Capture the cell that displays the provided text and extract its (X, Y) central coordinate. 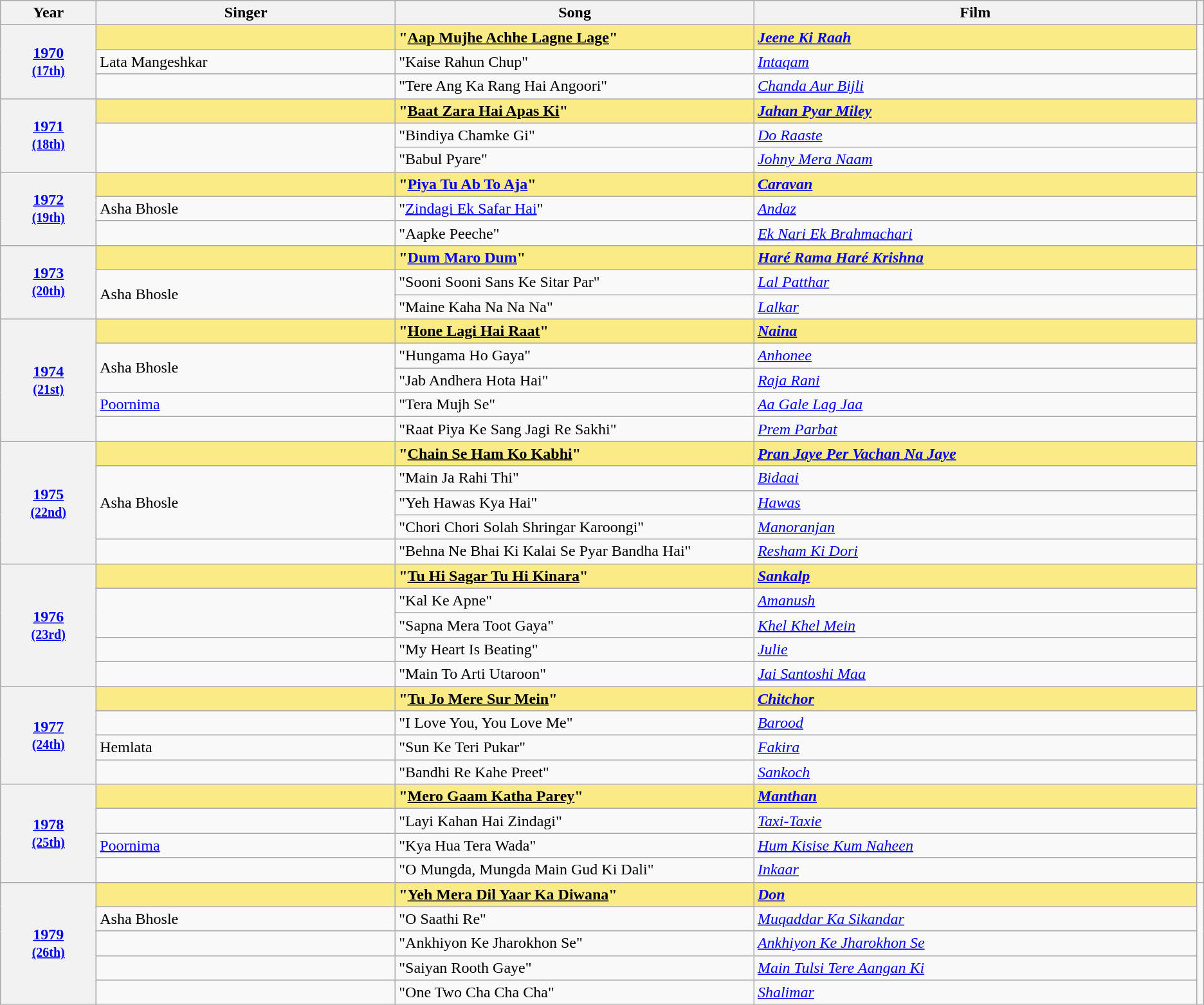
"Baat Zara Hai Apas Ki" (575, 111)
"Hone Lagi Hai Raat" (575, 331)
Naina (975, 331)
Julie (975, 649)
"Main To Arti Utaroon" (575, 674)
"Zindagi Ek Safar Hai" (575, 208)
Year (49, 13)
"Piya Tu Ab To Aja" (575, 184)
Sankalp (975, 576)
"Dum Maro Dum" (575, 257)
Johny Mera Naam (975, 160)
"Bandhi Re Kahe Preet" (575, 772)
"Behna Ne Bhai Ki Kalai Se Pyar Bandha Hai" (575, 551)
1971(18th) (49, 135)
Main Tulsi Tere Aangan Ki (975, 968)
"Mero Gaam Katha Parey" (575, 797)
"Kal Ke Apne" (575, 600)
1973(20th) (49, 282)
"Chori Chori Solah Shringar Karoongi" (575, 527)
1977(24th) (49, 735)
Chanda Aur Bijli (975, 86)
"Saiyan Rooth Gaye" (575, 968)
Hawas (975, 502)
Caravan (975, 184)
Resham Ki Dori (975, 551)
Chitchor (975, 698)
Lal Patthar (975, 282)
Fakira (975, 748)
Hemlata (246, 748)
Song (575, 13)
"Babul Pyare" (575, 160)
Lalkar (975, 307)
"Bindiya Chamke Gi" (575, 135)
Shalimar (975, 992)
Prem Parbat (975, 429)
Singer (246, 13)
"Jab Andhera Hota Hai" (575, 380)
Intaqam (975, 62)
Taxi-Taxie (975, 821)
Aa Gale Lag Jaa (975, 405)
Pran Jaye Per Vachan Na Jaye (975, 454)
Raja Rani (975, 380)
1978(25th) (49, 833)
Jai Santoshi Maa (975, 674)
"My Heart Is Beating" (575, 649)
Amanush (975, 600)
"Layi Kahan Hai Zindagi" (575, 821)
"Aap Mujhe Achhe Lagne Lage" (575, 37)
Do Raaste (975, 135)
"Chain Se Ham Ko Kabhi" (575, 454)
"O Saathi Re" (575, 919)
"Yeh Hawas Kya Hai" (575, 502)
1970(17th) (49, 62)
Muqaddar Ka Sikandar (975, 919)
"Main Ja Rahi Thi" (575, 478)
Jeene Ki Raah (975, 37)
"I Love You, You Love Me" (575, 723)
"Tu Hi Sagar Tu Hi Kinara" (575, 576)
Anhonee (975, 356)
Khel Khel Mein (975, 625)
1976(23rd) (49, 625)
Manoranjan (975, 527)
"One Two Cha Cha Cha" (575, 992)
Barood (975, 723)
"Tera Mujh Se" (575, 405)
Lata Mangeshkar (246, 62)
Manthan (975, 797)
"Hungama Ho Gaya" (575, 356)
1975(22nd) (49, 502)
1979(26th) (49, 943)
Haré Rama Haré Krishna (975, 257)
"Tu Jo Mere Sur Mein" (575, 698)
Ankhiyon Ke Jharokhon Se (975, 943)
"Tere Ang Ka Rang Hai Angoori" (575, 86)
Jahan Pyar Miley (975, 111)
"Yeh Mera Dil Yaar Ka Diwana" (575, 894)
"Sun Ke Teri Pukar" (575, 748)
"Sapna Mera Toot Gaya" (575, 625)
"Maine Kaha Na Na Na" (575, 307)
1972(19th) (49, 208)
"Kya Hua Tera Wada" (575, 845)
Film (975, 13)
"Kaise Rahun Chup" (575, 62)
Ek Nari Ek Brahmachari (975, 233)
Inkaar (975, 870)
Bidaai (975, 478)
"Sooni Sooni Sans Ke Sitar Par" (575, 282)
"Aapke Peeche" (575, 233)
Hum Kisise Kum Naheen (975, 845)
1974(21st) (49, 380)
"O Mungda, Mungda Main Gud Ki Dali" (575, 870)
"Ankhiyon Ke Jharokhon Se" (575, 943)
"Raat Piya Ke Sang Jagi Re Sakhi" (575, 429)
Andaz (975, 208)
Sankoch (975, 772)
Don (975, 894)
